Search for the cell housing the specified text and yield its (x, y) center coordinate. 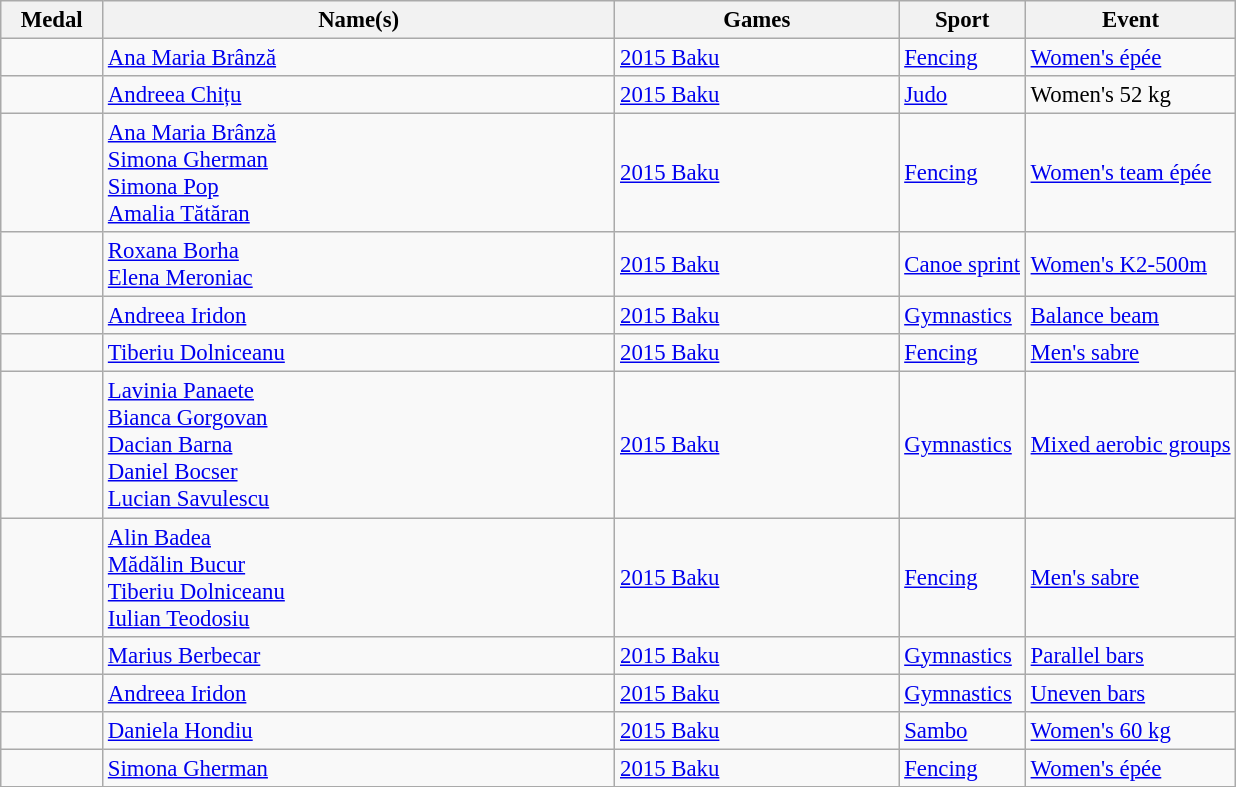
Uneven bars (1130, 693)
Simona Gherman (359, 768)
Women's team épée (1130, 174)
Games (757, 20)
Canoe sprint (962, 264)
Sambo (962, 730)
Medal (52, 20)
Daniela Hondiu (359, 730)
Alin Badea Mădălin Bucur Tiberiu Dolniceanu Iulian Teodosiu (359, 578)
Ana Maria Brânză (359, 58)
Andreea Chițu (359, 95)
Lavinia Panaete Bianca Gorgovan Dacian Barna Daniel Bocser Lucian Savulescu (359, 445)
Balance beam (1130, 316)
Tiberiu Dolniceanu (359, 353)
Women's 52 kg (1130, 95)
Marius Berbecar (359, 655)
Roxana Borha Elena Meroniac (359, 264)
Ana Maria Brânză Simona Gherman Simona Pop Amalia Tătăran (359, 174)
Women's 60 kg (1130, 730)
Mixed aerobic groups (1130, 445)
Sport (962, 20)
Judo (962, 95)
Parallel bars (1130, 655)
Event (1130, 20)
Women's K2-500m (1130, 264)
Name(s) (359, 20)
